Provide the (X, Y) coordinate of the cell's center where the given text is located.  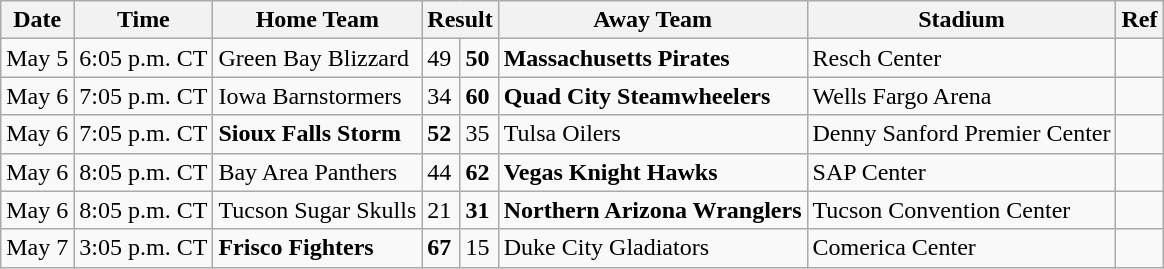
Northern Arizona Wranglers (652, 210)
Resch Center (962, 58)
Stadium (962, 20)
31 (479, 210)
49 (441, 58)
35 (479, 134)
15 (479, 248)
Date (38, 20)
May 5 (38, 58)
60 (479, 96)
Sioux Falls Storm (318, 134)
Duke City Gladiators (652, 248)
Denny Sanford Premier Center (962, 134)
Tulsa Oilers (652, 134)
Wells Fargo Arena (962, 96)
Result (460, 20)
67 (441, 248)
Home Team (318, 20)
Quad City Steamwheelers (652, 96)
Green Bay Blizzard (318, 58)
21 (441, 210)
Massachusetts Pirates (652, 58)
SAP Center (962, 172)
Tucson Convention Center (962, 210)
Tucson Sugar Skulls (318, 210)
62 (479, 172)
May 7 (38, 248)
Comerica Center (962, 248)
Vegas Knight Hawks (652, 172)
6:05 p.m. CT (144, 58)
Frisco Fighters (318, 248)
50 (479, 58)
Iowa Barnstormers (318, 96)
44 (441, 172)
Bay Area Panthers (318, 172)
34 (441, 96)
Time (144, 20)
3:05 p.m. CT (144, 248)
Away Team (652, 20)
Ref (1140, 20)
52 (441, 134)
